Provide the (X, Y) coordinate of the cell's center where the given text is located.  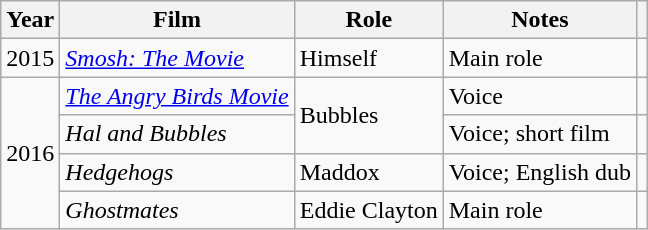
Hal and Bubbles (177, 134)
The Angry Birds Movie (177, 96)
Bubbles (368, 115)
Role (368, 20)
2015 (30, 58)
Notes (540, 20)
Smosh: The Movie (177, 58)
2016 (30, 153)
Voice; short film (540, 134)
Film (177, 20)
Voice (540, 96)
Year (30, 20)
Ghostmates (177, 210)
Voice; English dub (540, 172)
Eddie Clayton (368, 210)
Himself (368, 58)
Maddox (368, 172)
Hedgehogs (177, 172)
